Scan for the cell matching the given text and deliver its (X, Y) coordinate at center. 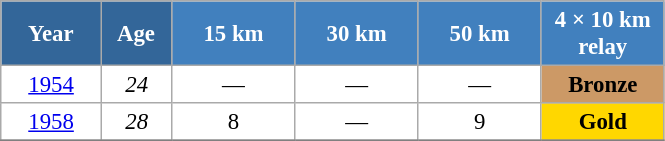
1954 (52, 85)
Year (52, 34)
9 (480, 122)
30 km (356, 34)
24 (136, 85)
Age (136, 34)
8 (234, 122)
50 km (480, 34)
Gold (602, 122)
15 km (234, 34)
28 (136, 122)
Bronze (602, 85)
4 × 10 km relay (602, 34)
1958 (52, 122)
